Capture the cell that displays the provided text and extract its [X, Y] central coordinate. 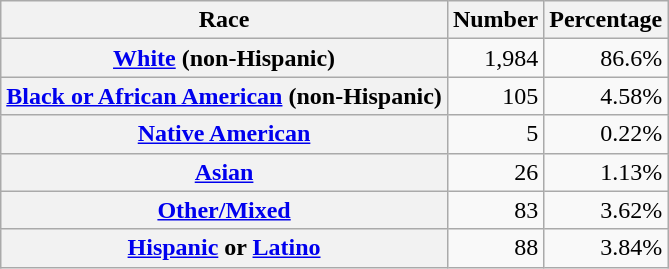
Hispanic or Latino [224, 248]
1,984 [495, 58]
3.62% [606, 210]
88 [495, 248]
Native American [224, 134]
White (non-Hispanic) [224, 58]
Number [495, 20]
86.6% [606, 58]
3.84% [606, 248]
Race [224, 20]
105 [495, 96]
83 [495, 210]
Black or African American (non-Hispanic) [224, 96]
Asian [224, 172]
4.58% [606, 96]
1.13% [606, 172]
Percentage [606, 20]
5 [495, 134]
Other/Mixed [224, 210]
26 [495, 172]
0.22% [606, 134]
